Determine the (X, Y) coordinate at the center of the cell enclosing the given text.  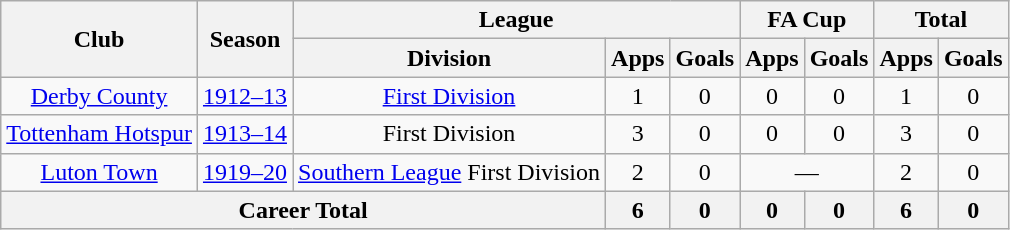
― (807, 172)
Derby County (100, 96)
Southern League First Division (448, 172)
FA Cup (807, 20)
Total (941, 20)
League (516, 20)
1913–14 (244, 134)
Club (100, 39)
1912–13 (244, 96)
Luton Town (100, 172)
Tottenham Hotspur (100, 134)
1919–20 (244, 172)
Division (448, 58)
Season (244, 39)
Career Total (304, 210)
